From the cell containing the given text, extract its center point as [x, y] coordinate. 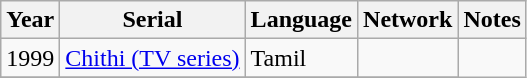
Network [408, 20]
Serial [152, 20]
Notes [492, 20]
Chithi (TV series) [152, 58]
Language [301, 20]
1999 [30, 58]
Year [30, 20]
Tamil [301, 58]
